Capture the cell that displays the provided text and extract its (X, Y) central coordinate. 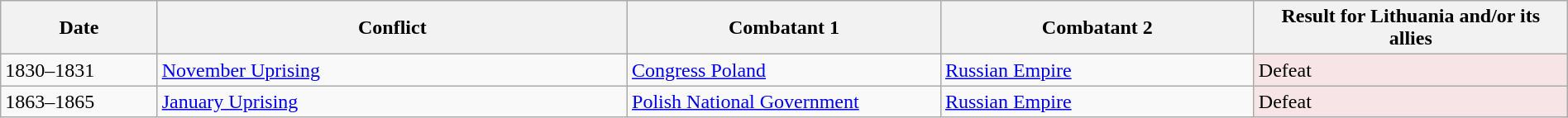
1830–1831 (79, 70)
November Uprising (392, 70)
January Uprising (392, 101)
Polish National Government (784, 101)
Congress Poland (784, 70)
Date (79, 28)
Conflict (392, 28)
Combatant 1 (784, 28)
Result for Lithuania and/or its allies (1411, 28)
1863–1865 (79, 101)
Combatant 2 (1097, 28)
